Locate the cell with the specified text and output its (x, y) center coordinate. 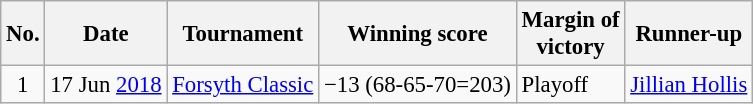
Jillian Hollis (689, 85)
No. (23, 34)
Tournament (243, 34)
Forsyth Classic (243, 85)
Runner-up (689, 34)
Margin ofvictory (570, 34)
Winning score (418, 34)
17 Jun 2018 (106, 85)
1 (23, 85)
−13 (68-65-70=203) (418, 85)
Date (106, 34)
Playoff (570, 85)
